Capture the cell that displays the provided text and extract its (X, Y) central coordinate. 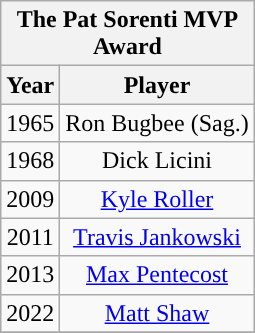
Year (30, 85)
Max Pentecost (157, 275)
2022 (30, 313)
Kyle Roller (157, 199)
Matt Shaw (157, 313)
Dick Licini (157, 161)
Player (157, 85)
The Pat Sorenti MVP Award (128, 34)
2011 (30, 237)
2009 (30, 199)
Travis Jankowski (157, 237)
1965 (30, 123)
1968 (30, 161)
2013 (30, 275)
Ron Bugbee (Sag.) (157, 123)
